Capture the cell that displays the provided text and extract its [X, Y] central coordinate. 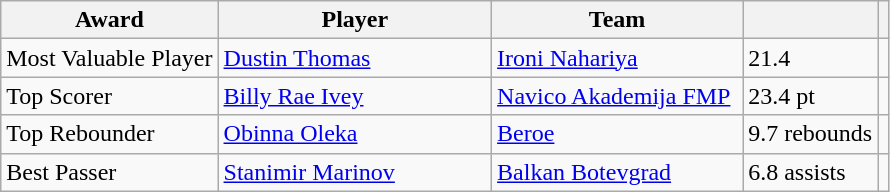
Best Passer [110, 172]
Balkan Botevgrad [618, 172]
Team [618, 20]
Award [110, 20]
Ironi Nahariya [618, 58]
Obinna Oleka [355, 134]
Billy Rae Ivey [355, 96]
6.8 assists [810, 172]
Dustin Thomas [355, 58]
23.4 pt [810, 96]
Top Scorer [110, 96]
Stanimir Marinov [355, 172]
Navico Akademija FMP [618, 96]
21.4 [810, 58]
Player [355, 20]
Most Valuable Player [110, 58]
Beroe [618, 134]
Top Rebounder [110, 134]
9.7 rebounds [810, 134]
